Identify which cell holds the provided text, then report its (x, y) central coordinate. 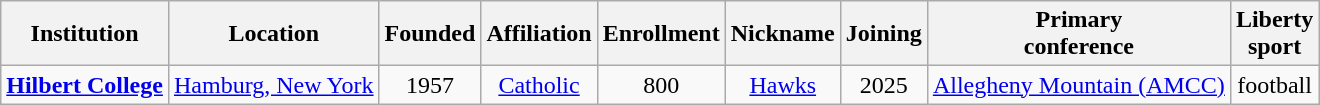
Allegheny Mountain (AMCC) (1078, 85)
Location (274, 34)
Primaryconference (1078, 34)
800 (661, 85)
Hilbert College (85, 85)
Hawks (782, 85)
Affiliation (539, 34)
Joining (884, 34)
1957 (430, 85)
Hamburg, New York (274, 85)
Catholic (539, 85)
2025 (884, 85)
Libertysport (1274, 34)
Institution (85, 34)
Nickname (782, 34)
football (1274, 85)
Founded (430, 34)
Enrollment (661, 34)
